Extract the [x, y] coordinate from the center of the cell holding the provided text.  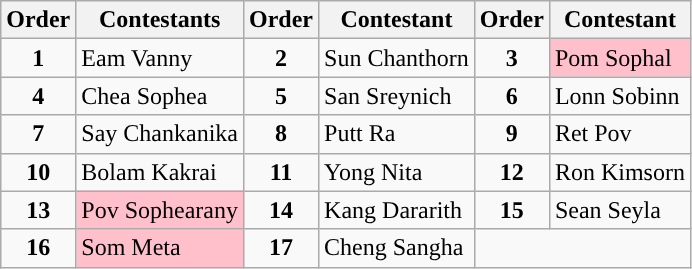
6 [512, 96]
Chea Sophea [160, 96]
13 [38, 210]
Yong Nita [397, 172]
10 [38, 172]
San Sreynich [397, 96]
7 [38, 134]
Putt Ra [397, 134]
5 [282, 96]
Contestants [160, 20]
Bolam Kakrai [160, 172]
Som Meta [160, 248]
16 [38, 248]
17 [282, 248]
Pom Sophal [620, 58]
8 [282, 134]
Ret Pov [620, 134]
Lonn Sobinn [620, 96]
Kang Dararith [397, 210]
14 [282, 210]
2 [282, 58]
Ron Kimsorn [620, 172]
1 [38, 58]
3 [512, 58]
Pov Sophearany [160, 210]
15 [512, 210]
Cheng Sangha [397, 248]
Sean Seyla [620, 210]
11 [282, 172]
12 [512, 172]
Say Chankanika [160, 134]
4 [38, 96]
Eam Vanny [160, 58]
Sun Chanthorn [397, 58]
9 [512, 134]
